Capture the cell that displays the provided text and extract its [x, y] central coordinate. 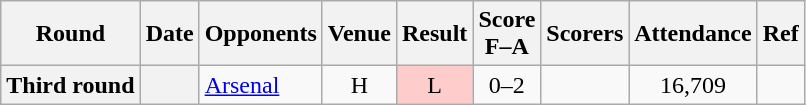
Arsenal [260, 85]
Result [434, 34]
Venue [359, 34]
Date [170, 34]
16,709 [693, 85]
ScoreF–A [507, 34]
Third round [70, 85]
0–2 [507, 85]
H [359, 85]
Round [70, 34]
Opponents [260, 34]
L [434, 85]
Scorers [585, 34]
Attendance [693, 34]
Ref [780, 34]
